For the text-containing cell, return its midpoint in (X, Y) coordinate format. 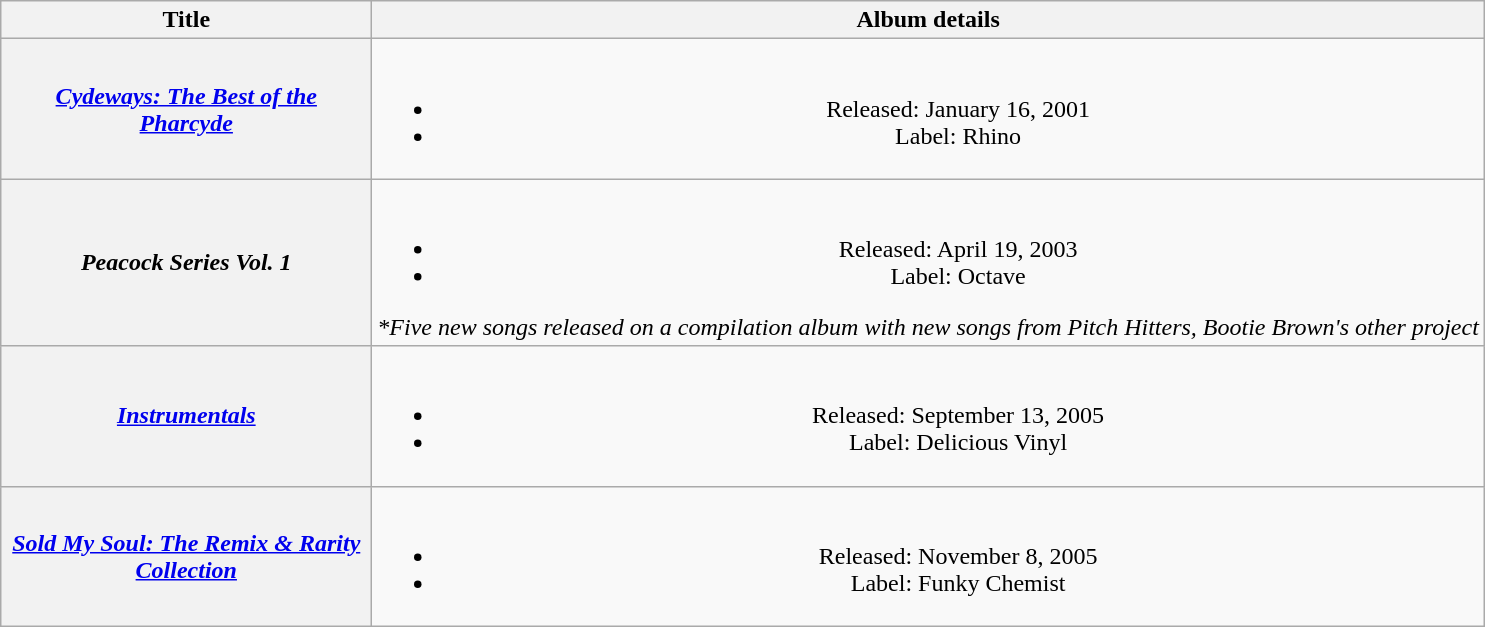
Sold My Soul: The Remix & Rarity Collection (186, 556)
Instrumentals (186, 416)
Released: November 8, 2005Label: Funky Chemist (928, 556)
Released: September 13, 2005Label: Delicious Vinyl (928, 416)
Album details (928, 20)
Cydeways: The Best of the Pharcyde (186, 109)
Released: January 16, 2001Label: Rhino (928, 109)
Title (186, 20)
Released: April 19, 2003Label: Octave*Five new songs released on a compilation album with new songs from Pitch Hitters, Bootie Brown's other project (928, 262)
Peacock Series Vol. 1 (186, 262)
